Find where the given text appears and provide that cell's center as (x, y) coordinate. 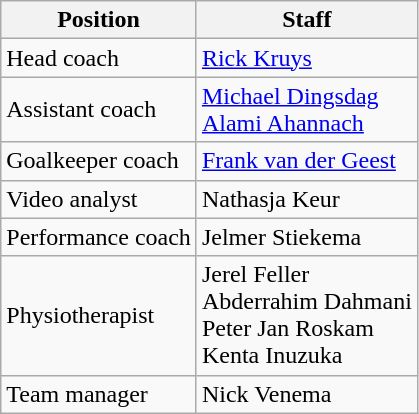
Goalkeeper coach (99, 161)
Jelmer Stiekema (306, 237)
Team manager (99, 394)
Assistant coach (99, 110)
Frank van der Geest (306, 161)
Nathasja Keur (306, 199)
Position (99, 20)
Physiotherapist (99, 316)
Head coach (99, 58)
Michael Dingsdag Alami Ahannach (306, 110)
Performance coach (99, 237)
Nick Venema (306, 394)
Video analyst (99, 199)
Staff (306, 20)
Jerel Feller Abderrahim Dahmani Peter Jan Roskam Kenta Inuzuka (306, 316)
Rick Kruys (306, 58)
